Output the (x, y) coordinate of the center of the cell containing the given text.  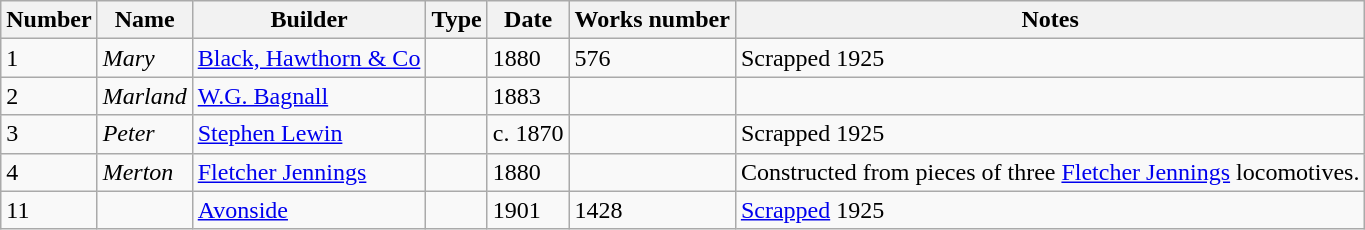
1428 (652, 210)
Date (528, 20)
Fletcher Jennings (309, 172)
Merton (144, 172)
4 (49, 172)
1 (49, 58)
Black, Hawthorn & Co (309, 58)
11 (49, 210)
Peter (144, 134)
Type (456, 20)
2 (49, 96)
3 (49, 134)
Constructed from pieces of three Fletcher Jennings locomotives. (1050, 172)
Name (144, 20)
1883 (528, 96)
Number (49, 20)
Mary (144, 58)
Stephen Lewin (309, 134)
Notes (1050, 20)
Builder (309, 20)
W.G. Bagnall (309, 96)
c. 1870 (528, 134)
1901 (528, 210)
Avonside (309, 210)
Marland (144, 96)
Works number (652, 20)
576 (652, 58)
